Determine the [x, y] coordinate at the center of the cell enclosing the given text.  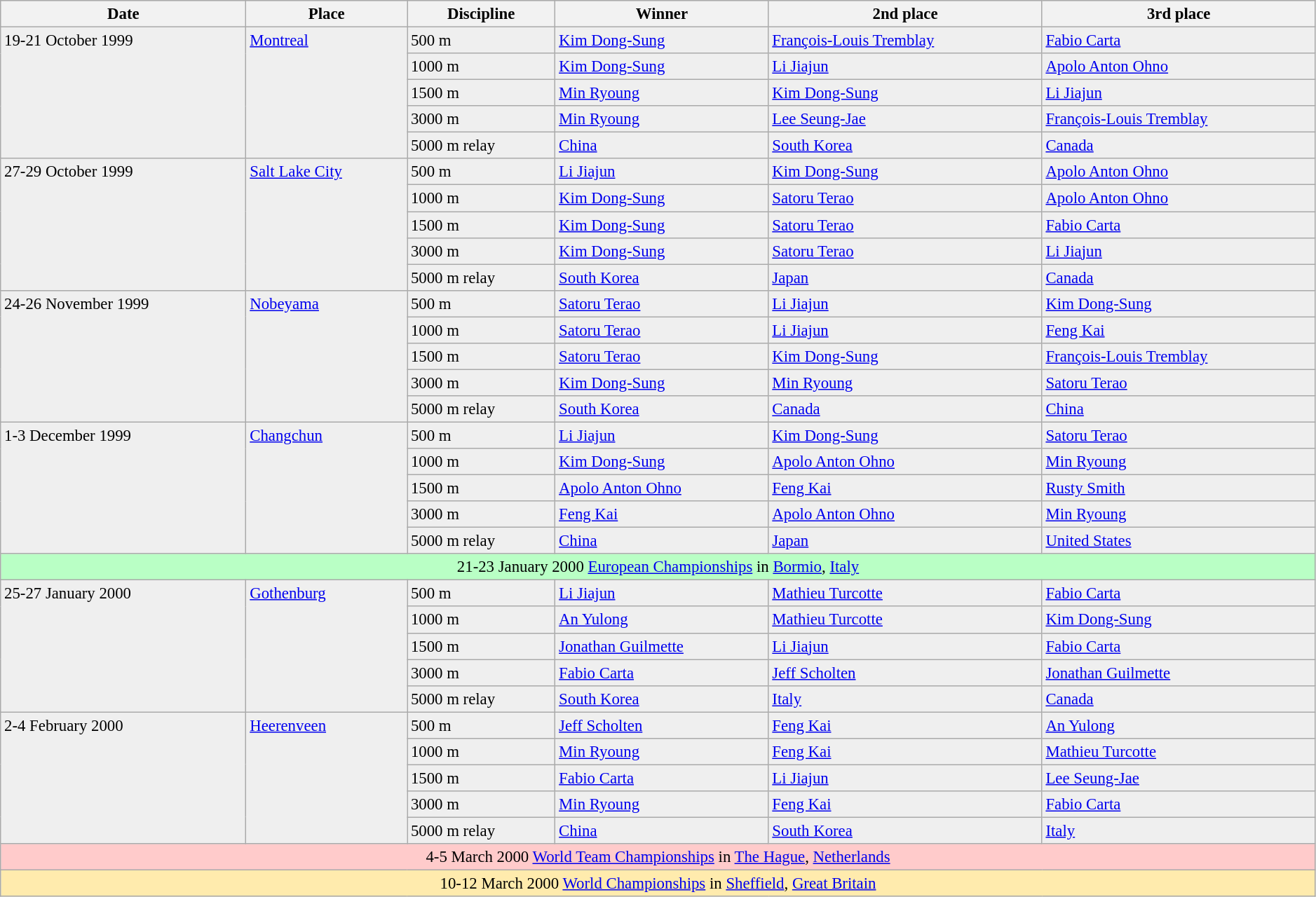
Nobeyama [327, 356]
Winner [662, 14]
19-21 October 1999 [123, 93]
Place [327, 14]
2-4 February 2000 [123, 778]
Salt Lake City [327, 224]
27-29 October 1999 [123, 224]
Discipline [481, 14]
Rusty Smith [1179, 488]
United States [1179, 541]
Montreal [327, 93]
4-5 March 2000 World Team Championships in The Hague, Netherlands [658, 857]
Gothenburg [327, 646]
21-23 January 2000 European Championships in Bormio, Italy [658, 567]
10-12 March 2000 World Championships in Sheffield, Great Britain [658, 883]
Date [123, 14]
Heerenveen [327, 778]
2nd place [905, 14]
24-26 November 1999 [123, 356]
1-3 December 1999 [123, 488]
3rd place [1179, 14]
Changchun [327, 488]
25-27 January 2000 [123, 646]
